Return [X, Y] of the center of cell containing provided text 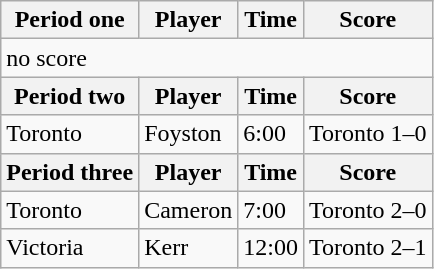
Foyston [188, 134]
Period two [70, 96]
Toronto 2–0 [368, 210]
no score [216, 58]
6:00 [271, 134]
Toronto 2–1 [368, 248]
7:00 [271, 210]
Period three [70, 172]
Period one [70, 20]
Toronto 1–0 [368, 134]
12:00 [271, 248]
Kerr [188, 248]
Victoria [70, 248]
Cameron [188, 210]
